Provide the (X, Y) coordinate of the cell's center where the given text is located.  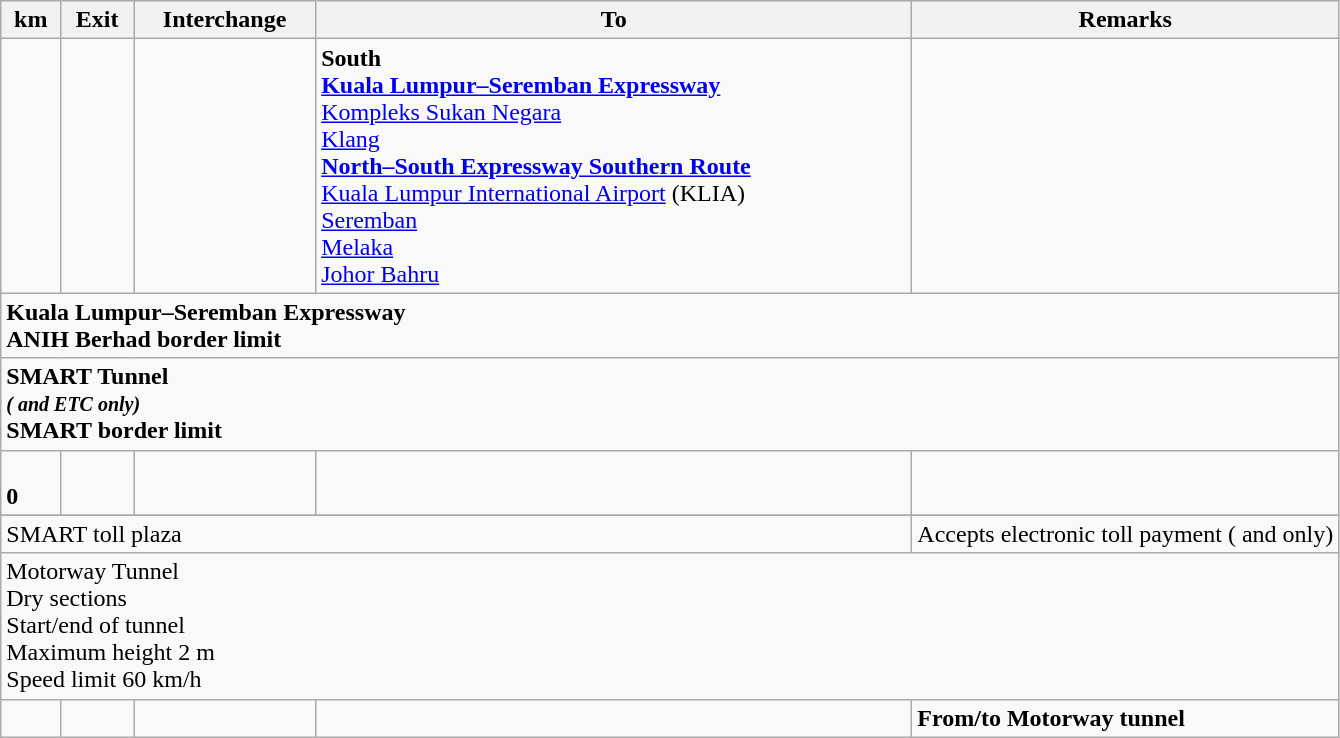
Accepts electronic toll payment ( and only) (1126, 534)
To (614, 20)
Motorway TunnelDry sectionsStart/end of tunnelMaximum height 2 mSpeed limit 60 km/h (670, 626)
Remarks (1126, 20)
Kuala Lumpur–Seremban ExpresswayANIH Berhad border limit (670, 326)
SMART Tunnel( and ETC only)SMART border limit (670, 404)
0 (31, 482)
Interchange (225, 20)
km (31, 20)
From/to Motorway tunnel (1126, 718)
Exit (98, 20)
SMART toll plaza (456, 534)
